Extract the (x, y) coordinate from the center of the cell holding the provided text.  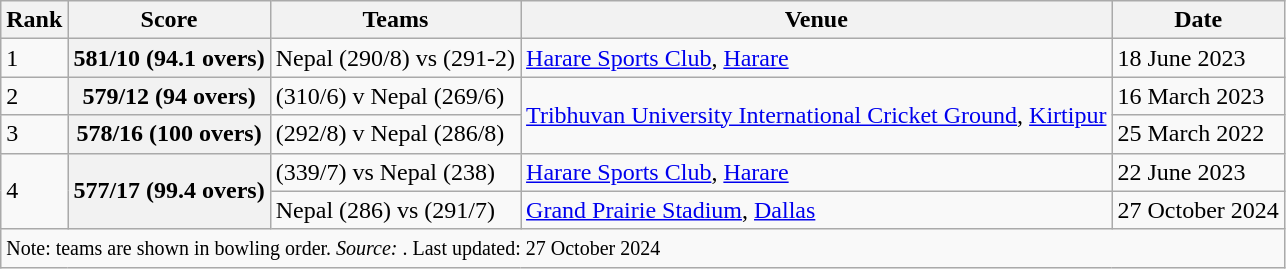
Score (169, 20)
2 (34, 96)
4 (34, 191)
3 (34, 134)
Nepal (286) vs (291/7) (395, 210)
Tribhuvan University International Cricket Ground, Kirtipur (816, 115)
Nepal (290/8) vs (291-2) (395, 58)
Venue (816, 20)
1 (34, 58)
(339/7) vs Nepal (238) (395, 172)
Grand Prairie Stadium, Dallas (816, 210)
(292/8) v Nepal (286/8) (395, 134)
16 March 2023 (1198, 96)
577/17 (99.4 overs) (169, 191)
Note: teams are shown in bowling order. Source: . Last updated: 27 October 2024 (643, 248)
22 June 2023 (1198, 172)
Teams (395, 20)
(310/6) v Nepal (269/6) (395, 96)
Date (1198, 20)
579/12 (94 overs) (169, 96)
25 March 2022 (1198, 134)
581/10 (94.1 overs) (169, 58)
Rank (34, 20)
27 October 2024 (1198, 210)
18 June 2023 (1198, 58)
578/16 (100 overs) (169, 134)
